Identify which cell holds the provided text, then report its (X, Y) central coordinate. 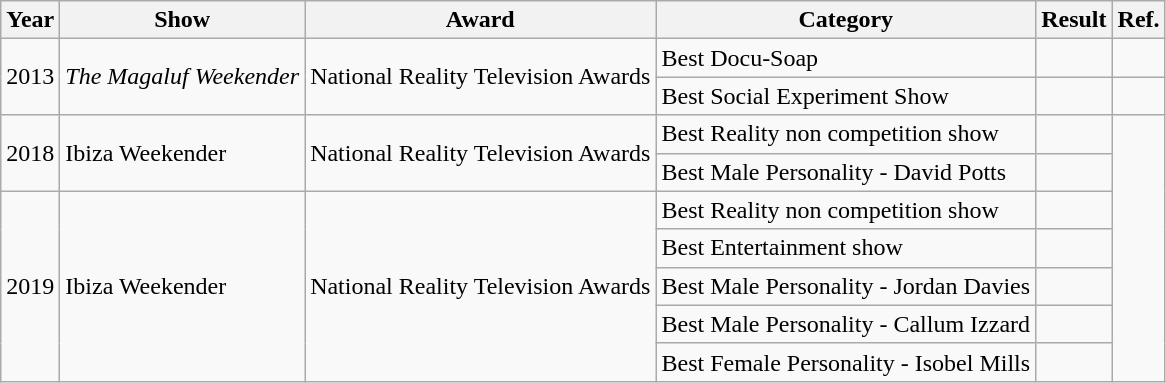
Category (846, 20)
Best Female Personality - Isobel Mills (846, 362)
Result (1074, 20)
Best Social Experiment Show (846, 96)
Best Male Personality - Jordan Davies (846, 286)
2018 (30, 153)
Best Male Personality - David Potts (846, 172)
Show (182, 20)
The Magaluf Weekender (182, 77)
Best Entertainment show (846, 248)
Award (480, 20)
Best Docu-Soap (846, 58)
Best Male Personality - Callum Izzard (846, 324)
Year (30, 20)
Ref. (1138, 20)
2019 (30, 286)
2013 (30, 77)
